Extract the (X, Y) coordinate from the center of the cell holding the provided text.  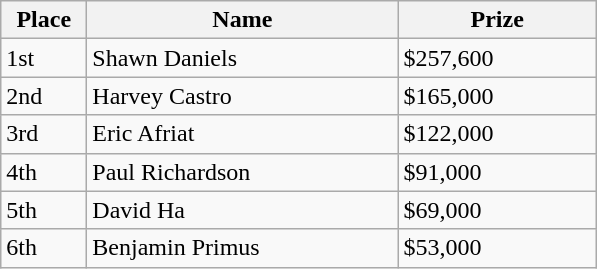
Place (44, 20)
6th (44, 248)
$257,600 (498, 58)
David Ha (242, 210)
$53,000 (498, 248)
Prize (498, 20)
$69,000 (498, 210)
$91,000 (498, 172)
3rd (44, 134)
$165,000 (498, 96)
4th (44, 172)
5th (44, 210)
Name (242, 20)
Harvey Castro (242, 96)
Paul Richardson (242, 172)
$122,000 (498, 134)
Benjamin Primus (242, 248)
2nd (44, 96)
1st (44, 58)
Shawn Daniels (242, 58)
Eric Afriat (242, 134)
